Determine the [X, Y] coordinate at the center of the cell enclosing the given text.  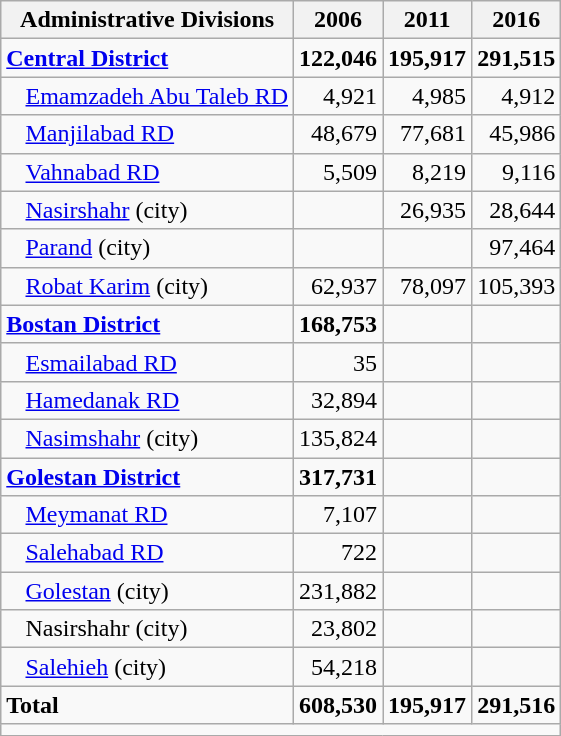
231,882 [338, 591]
Manjilabad RD [148, 134]
722 [338, 553]
23,802 [338, 629]
48,679 [338, 134]
Hamedanak RD [148, 400]
Esmailabad RD [148, 362]
Bostan District [148, 324]
135,824 [338, 438]
122,046 [338, 58]
Administrative Divisions [148, 20]
Parand (city) [148, 248]
5,509 [338, 172]
35 [338, 362]
4,985 [428, 96]
77,681 [428, 134]
62,937 [338, 286]
317,731 [338, 477]
105,393 [516, 286]
2006 [338, 20]
Salehieh (city) [148, 667]
Meymanat RD [148, 515]
4,912 [516, 96]
32,894 [338, 400]
Total [148, 705]
4,921 [338, 96]
Salehabad RD [148, 553]
Emamzadeh Abu Taleb RD [148, 96]
291,516 [516, 705]
608,530 [338, 705]
Nasimshahr (city) [148, 438]
8,219 [428, 172]
2011 [428, 20]
78,097 [428, 286]
97,464 [516, 248]
Golestan District [148, 477]
Central District [148, 58]
168,753 [338, 324]
9,116 [516, 172]
45,986 [516, 134]
291,515 [516, 58]
Golestan (city) [148, 591]
28,644 [516, 210]
2016 [516, 20]
7,107 [338, 515]
54,218 [338, 667]
Robat Karim (city) [148, 286]
Vahnabad RD [148, 172]
26,935 [428, 210]
